Find where the given text appears and provide that cell's center as [X, Y] coordinate. 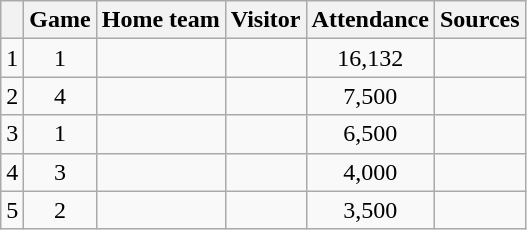
7,500 [370, 96]
Attendance [370, 20]
6,500 [370, 134]
5 [12, 210]
3,500 [370, 210]
16,132 [370, 58]
Sources [480, 20]
4,000 [370, 172]
Home team [160, 20]
Visitor [266, 20]
Game [60, 20]
